Output the [X, Y] coordinate of the center of the cell containing the given text.  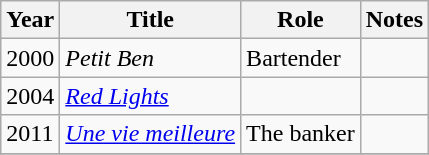
Year [30, 20]
Title [150, 20]
2000 [30, 58]
Red Lights [150, 96]
The banker [301, 134]
Notes [394, 20]
Role [301, 20]
Petit Ben [150, 58]
Une vie meilleure [150, 134]
Bartender [301, 58]
2011 [30, 134]
2004 [30, 96]
